From the cell containing the given text, extract its center point as [x, y] coordinate. 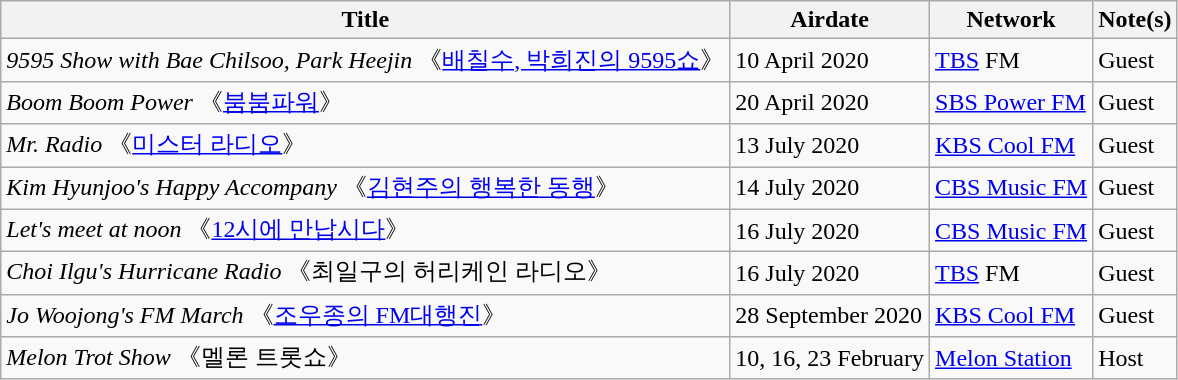
20 April 2020 [830, 102]
10 April 2020 [830, 60]
Kim Hyunjoo's Happy Accompany 《김현주의 행복한 동행》 [366, 188]
14 July 2020 [830, 188]
Airdate [830, 20]
Boom Boom Power 《붐붐파워》 [366, 102]
SBS Power FM [1012, 102]
Network [1012, 20]
9595 Show with Bae Chilsoo, Park Heejin 《배칠수, 박희진의 9595쇼》 [366, 60]
10, 16, 23 February [830, 358]
28 September 2020 [830, 316]
Host [1135, 358]
Let's meet at noon 《12시에 만납시다》 [366, 230]
13 July 2020 [830, 146]
Melon Trot Show 《멜론 트롯쇼》 [366, 358]
Jo Woojong's FM March 《조우종의 FM대행진》 [366, 316]
Title [366, 20]
Note(s) [1135, 20]
Choi Ilgu's Hurricane Radio 《최일구의 허리케인 라디오》 [366, 274]
Mr. Radio 《미스터 라디오》 [366, 146]
Melon Station [1012, 358]
